Pinpoint the cell where the given text exists, returning its (x, y) midpoint coordinate. 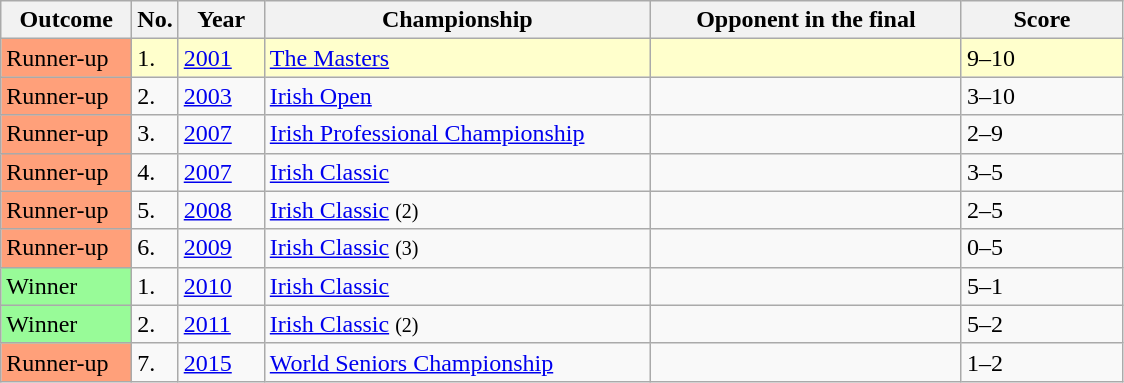
0–5 (1042, 248)
2009 (221, 248)
5. (155, 210)
Irish Open (457, 96)
Championship (457, 20)
5–2 (1042, 324)
2003 (221, 96)
2–9 (1042, 134)
4. (155, 172)
3–5 (1042, 172)
Irish Professional Championship (457, 134)
World Seniors Championship (457, 362)
Irish Classic (3) (457, 248)
9–10 (1042, 58)
Outcome (66, 20)
5–1 (1042, 286)
2011 (221, 324)
7. (155, 362)
3–10 (1042, 96)
The Masters (457, 58)
2001 (221, 58)
2008 (221, 210)
Year (221, 20)
1–2 (1042, 362)
Opponent in the final (806, 20)
2–5 (1042, 210)
2015 (221, 362)
3. (155, 134)
6. (155, 248)
2010 (221, 286)
Score (1042, 20)
No. (155, 20)
